Capture the cell that displays the provided text and extract its (X, Y) central coordinate. 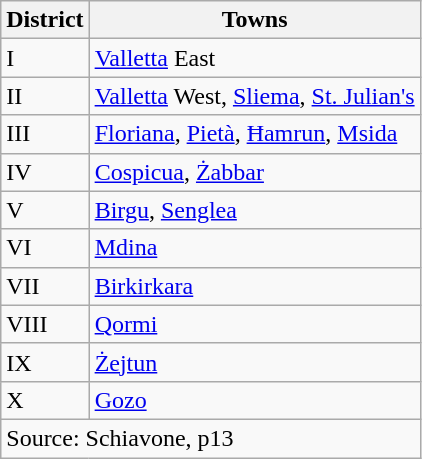
I (45, 58)
IV (45, 172)
VIII (45, 324)
Birkirkara (254, 286)
Floriana, Pietà, Ħamrun, Msida (254, 134)
II (45, 96)
Mdina (254, 248)
Cospicua, Żabbar (254, 172)
Valletta East (254, 58)
Żejtun (254, 362)
District (45, 20)
V (45, 210)
III (45, 134)
X (45, 400)
IX (45, 362)
Valletta West, Sliema, St. Julian's (254, 96)
VI (45, 248)
Qormi (254, 324)
Birgu, Senglea (254, 210)
Gozo (254, 400)
Source: Schiavone, p13 (210, 438)
VII (45, 286)
Towns (254, 20)
